From the cell containing the given text, extract its center point as [X, Y] coordinate. 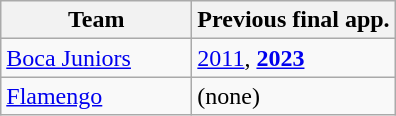
(none) [294, 96]
Team [96, 20]
2011, 2023 [294, 58]
Previous final app. [294, 20]
Boca Juniors [96, 58]
Flamengo [96, 96]
